Return (x, y) of the center of cell containing provided text 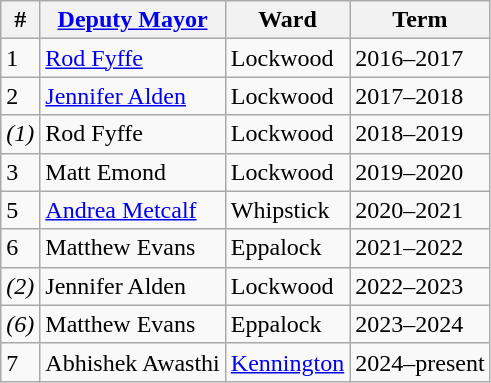
2017–2018 (420, 96)
Deputy Mayor (133, 20)
2024–present (420, 362)
2021–2022 (420, 248)
# (20, 20)
5 (20, 210)
Ward (287, 20)
3 (20, 172)
7 (20, 362)
2016–2017 (420, 58)
(1) (20, 134)
Andrea Metcalf (133, 210)
2018–2019 (420, 134)
6 (20, 248)
2019–2020 (420, 172)
Kennington (287, 362)
Abhishek Awasthi (133, 362)
Matt Emond (133, 172)
2 (20, 96)
(6) (20, 324)
2023–2024 (420, 324)
1 (20, 58)
Term (420, 20)
2022–2023 (420, 286)
Whipstick (287, 210)
2020–2021 (420, 210)
(2) (20, 286)
